Return the [x, y] coordinate for the center point of the cell that contains the specified text.  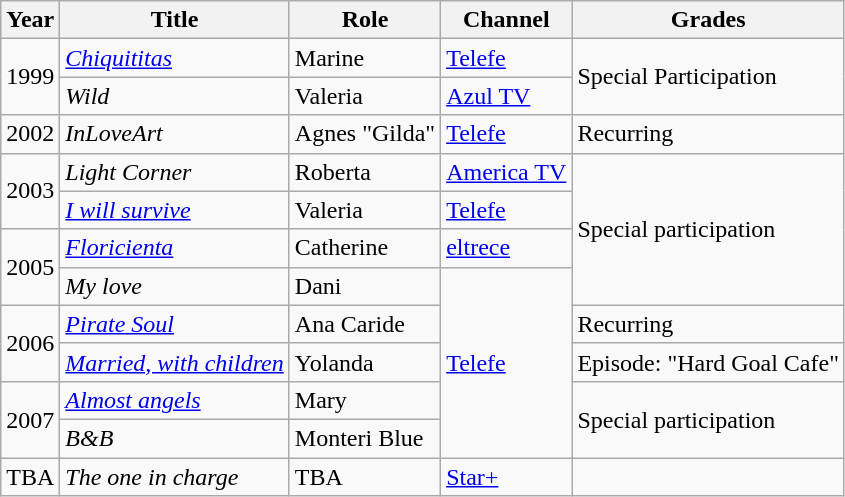
Agnes "Gilda" [364, 134]
1999 [30, 77]
Wild [175, 96]
Floricienta [175, 248]
Special Participation [708, 77]
Episode: "Hard Goal Cafe" [708, 362]
2006 [30, 343]
B&B [175, 438]
Light Corner [175, 172]
I will survive [175, 210]
2007 [30, 419]
2005 [30, 267]
2002 [30, 134]
Channel [506, 20]
Chiquititas [175, 58]
Grades [708, 20]
Year [30, 20]
Catherine [364, 248]
Title [175, 20]
My love [175, 286]
2003 [30, 191]
Azul TV [506, 96]
Mary [364, 400]
Role [364, 20]
InLoveArt [175, 134]
Dani [364, 286]
America TV [506, 172]
Roberta [364, 172]
Ana Caride [364, 324]
The one in charge [175, 477]
Monteri Blue [364, 438]
Star+ [506, 477]
Yolanda [364, 362]
Almost angels [175, 400]
Marine [364, 58]
eltrece [506, 248]
Pirate Soul [175, 324]
Married, with children [175, 362]
